From the cell containing the given text, extract its center point as (X, Y) coordinate. 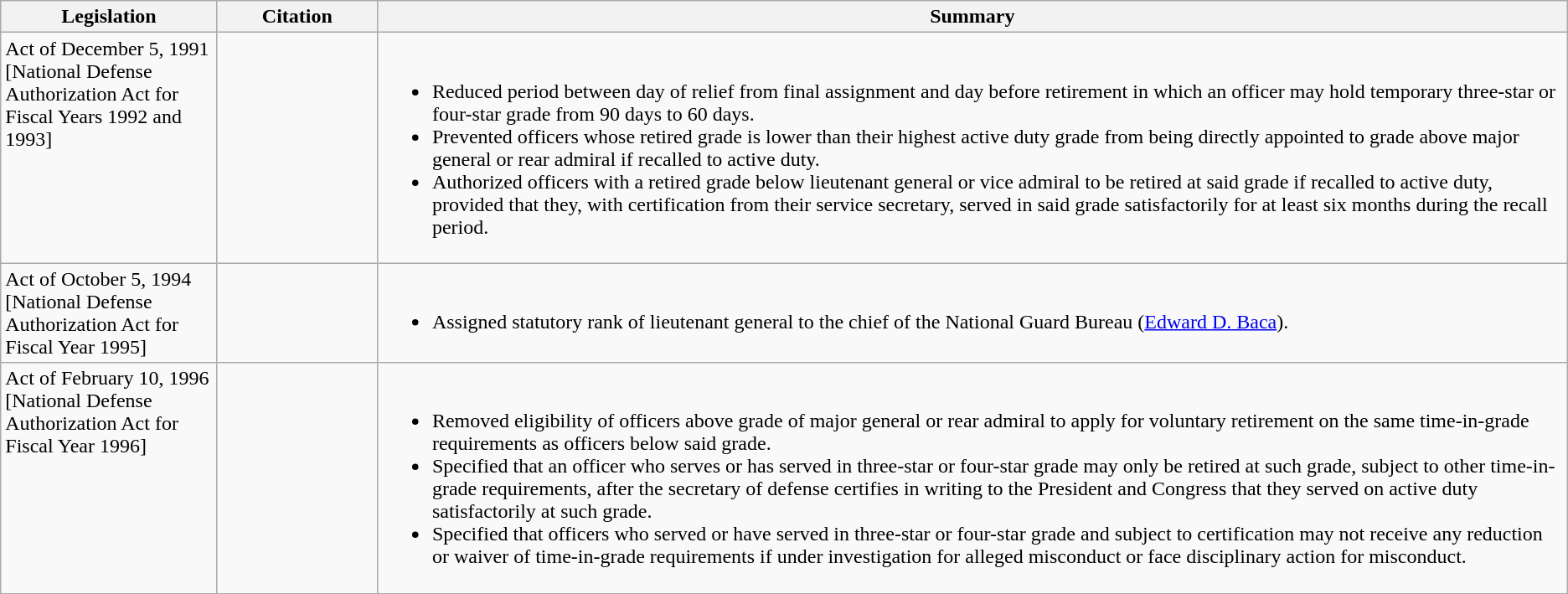
Citation (297, 17)
Summary (972, 17)
Legislation (109, 17)
Act of December 5, 1991[National Defense Authorization Act for Fiscal Years 1992 and 1993] (109, 147)
Assigned statutory rank of lieutenant general to the chief of the National Guard Bureau (Edward D. Baca). (972, 313)
Act of October 5, 1994[National Defense Authorization Act for Fiscal Year 1995] (109, 313)
Act of February 10, 1996[National Defense Authorization Act for Fiscal Year 1996] (109, 478)
